Identify which cell holds the provided text, then report its [x, y] central coordinate. 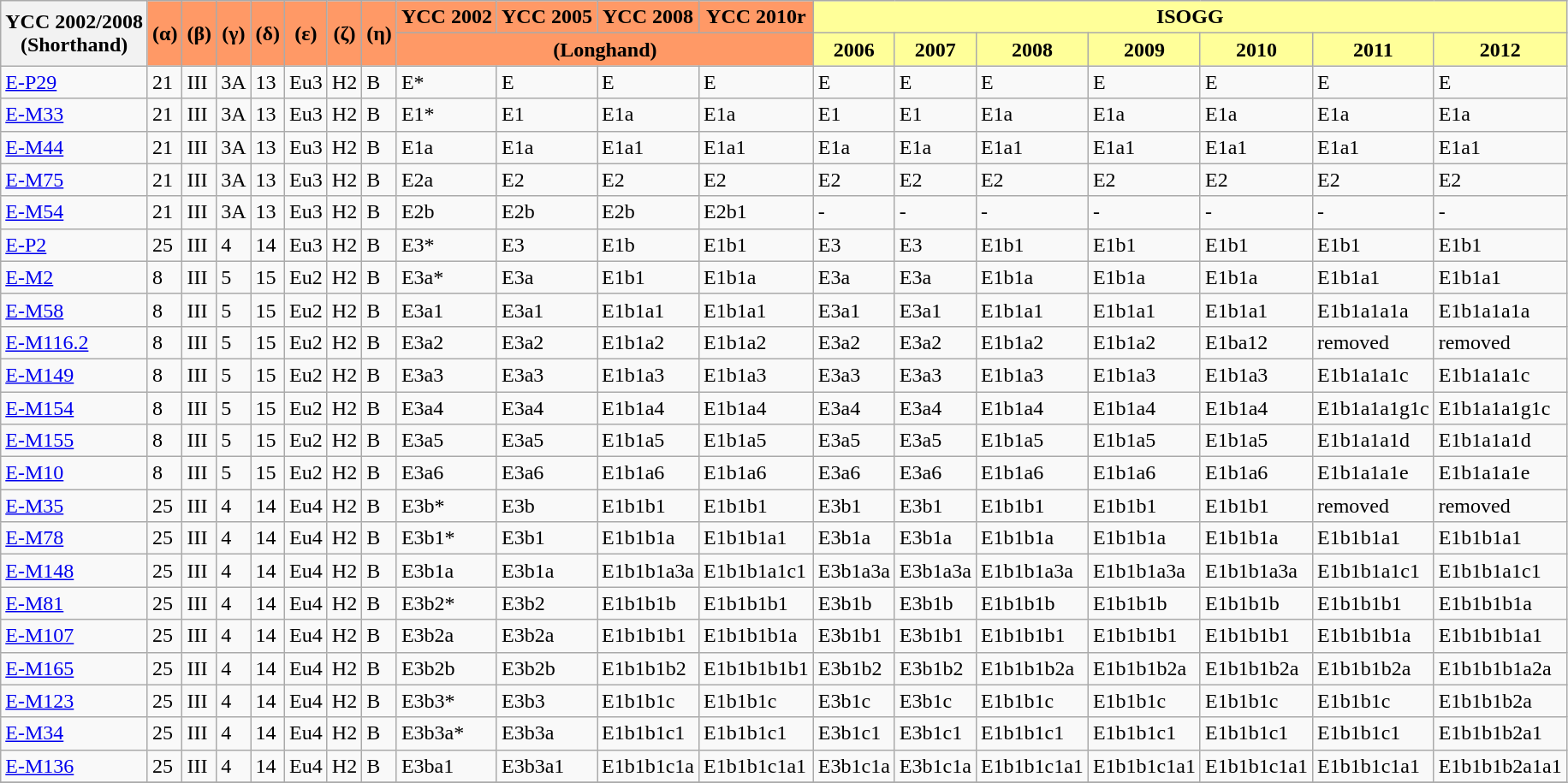
E3b1* [447, 538]
E1* [447, 115]
E-M58 [74, 310]
E-M75 [74, 180]
E3b3 [546, 701]
E1b1b1b1a1 [1500, 636]
E-M81 [74, 603]
E3a* [447, 277]
E3b3* [447, 701]
YCC 2008 [649, 17]
E-M116.2 [74, 342]
YCC 2010r [757, 17]
E1b1b1b1b1 [757, 668]
E-M165 [74, 668]
E-P2 [74, 245]
2007 [935, 50]
(γ) [234, 33]
E3b3a* [447, 733]
E1b1b1c1a [649, 766]
E3b* [447, 506]
(Longhand) [604, 50]
E2a [447, 180]
(ζ) [344, 33]
E3b3a [546, 733]
E-M78 [74, 538]
E-P29 [74, 82]
E-M155 [74, 441]
E-M107 [74, 636]
(α) [164, 33]
E-M123 [74, 701]
E-M148 [74, 571]
E1b1b1b2a1a1 [1500, 766]
E-M10 [74, 473]
E3b2 [546, 603]
YCC 2002 [447, 17]
2010 [1256, 50]
(η) [380, 33]
E-M154 [74, 408]
E1b [649, 245]
E3b3a1 [546, 766]
E1b1b1b2 [649, 668]
E3b [546, 506]
E-M2 [74, 277]
YCC 2002/2008(Shorthand) [74, 33]
(δ) [268, 33]
E2b1 [757, 212]
E-M44 [74, 147]
E-M136 [74, 766]
E1ba12 [1256, 342]
E-M33 [74, 115]
E3* [447, 245]
E1b1b1b2a1 [1500, 733]
YCC 2005 [546, 17]
E1b1b1b1a2a [1500, 668]
ISOGG [1190, 17]
E-M54 [74, 212]
E-M35 [74, 506]
E3b2* [447, 603]
E-M149 [74, 375]
2011 [1373, 50]
E3ba1 [447, 766]
E* [447, 82]
(β) [199, 33]
2012 [1500, 50]
(ε) [306, 33]
2008 [1032, 50]
2006 [854, 50]
E-M34 [74, 733]
2009 [1143, 50]
